Capture the cell that displays the provided text and extract its (X, Y) central coordinate. 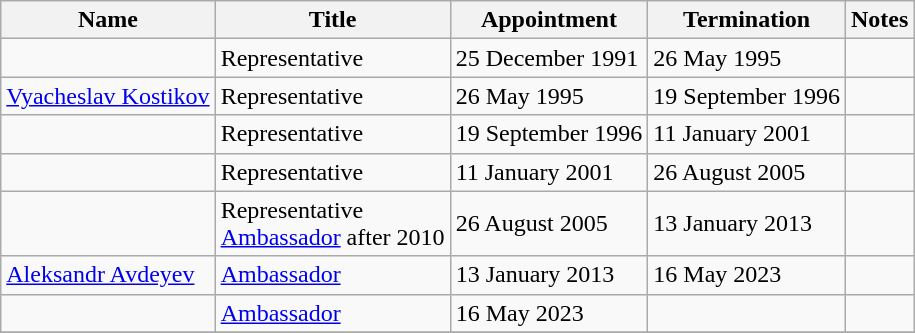
Notes (880, 20)
Appointment (549, 20)
Vyacheslav Kostikov (108, 96)
25 December 1991 (549, 58)
Name (108, 20)
Aleksandr Avdeyev (108, 275)
Termination (747, 20)
RepresentativeAmbassador after 2010 (332, 224)
Title (332, 20)
